Search for the cell housing the specified text and yield its [X, Y] center coordinate. 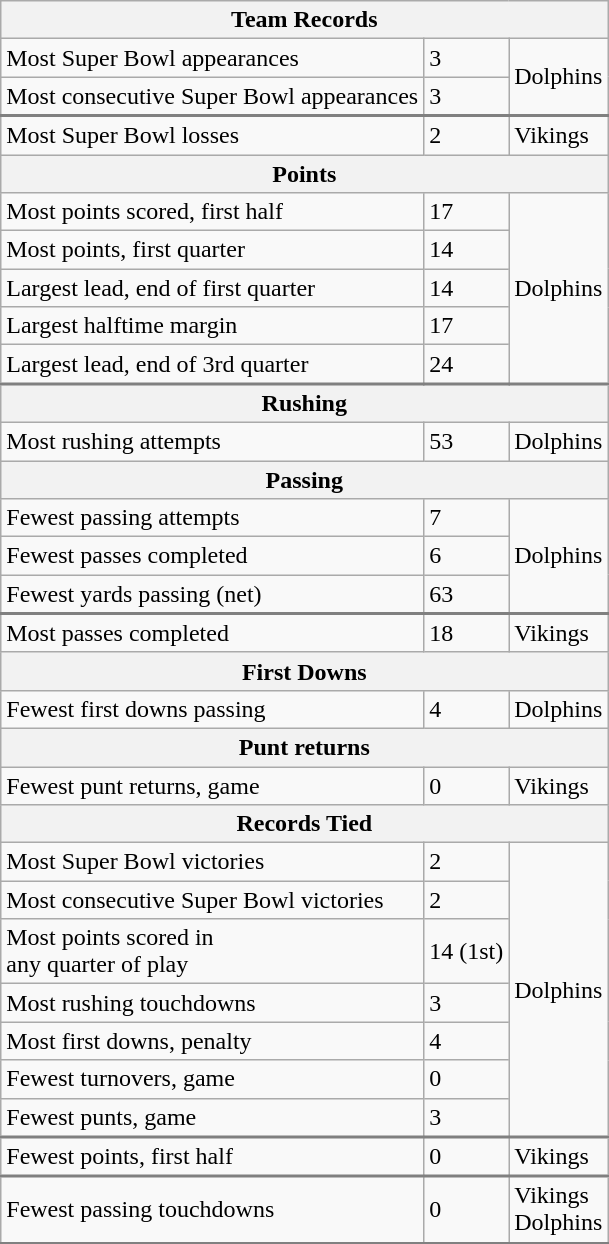
Rushing [304, 404]
Fewest points, first half [212, 1157]
Largest lead, end of first quarter [212, 288]
Largest lead, end of 3rd quarter [212, 364]
Passing [304, 479]
Fewest yards passing (net) [212, 594]
Fewest passes completed [212, 556]
Fewest turnovers, game [212, 1079]
53 [466, 441]
Vikings Dolphins [558, 1210]
Most points scored inany quarter of play [212, 952]
Most consecutive Super Bowl victories [212, 900]
Records Tied [304, 824]
Fewest passing touchdowns [212, 1210]
Largest halftime margin [212, 326]
Most rushing attempts [212, 441]
Team Records [304, 20]
Punt returns [304, 747]
Fewest first downs passing [212, 709]
6 [466, 556]
24 [466, 364]
Most rushing touchdowns [212, 1003]
Most Super Bowl appearances [212, 58]
Most passes completed [212, 634]
Most points scored, first half [212, 212]
Fewest punts, game [212, 1118]
Fewest passing attempts [212, 518]
14 (1st) [466, 952]
Most Super Bowl victories [212, 862]
Most Super Bowl losses [212, 136]
Most consecutive Super Bowl appearances [212, 96]
63 [466, 594]
Fewest punt returns, game [212, 785]
18 [466, 634]
Most points, first quarter [212, 250]
7 [466, 518]
Most first downs, penalty [212, 1041]
First Downs [304, 671]
Points [304, 173]
